Find where the given text appears and provide that cell's center as [X, Y] coordinate. 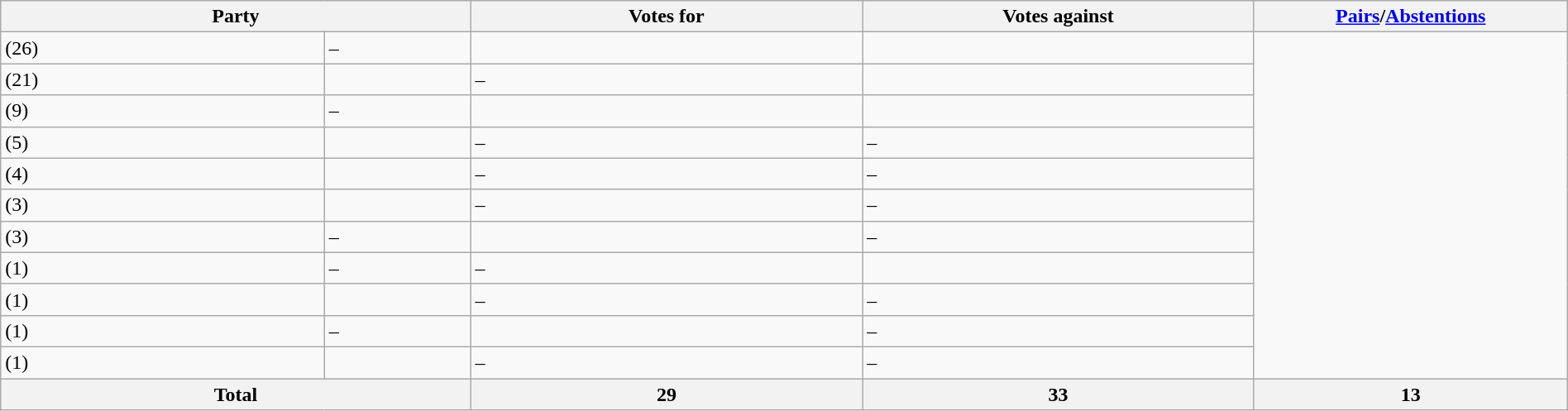
Votes against [1059, 17]
(9) [162, 111]
(21) [162, 79]
Total [236, 394]
13 [1411, 394]
(26) [162, 48]
29 [667, 394]
(5) [162, 142]
(4) [162, 174]
Party [236, 17]
Pairs/Abstentions [1411, 17]
33 [1059, 394]
Votes for [667, 17]
